Extract the [x, y] coordinate from the center of the cell holding the provided text.  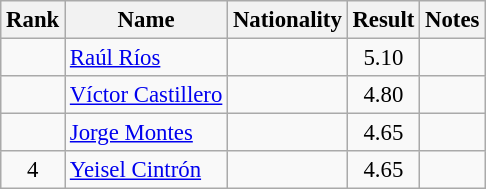
Raúl Ríos [146, 58]
Result [384, 20]
4.80 [384, 95]
5.10 [384, 58]
Rank [33, 20]
Name [146, 20]
Nationality [288, 20]
Víctor Castillero [146, 95]
Jorge Montes [146, 133]
Notes [452, 20]
4 [33, 170]
Yeisel Cintrón [146, 170]
